Return the (x, y) coordinate for the center point of the cell that contains the specified text.  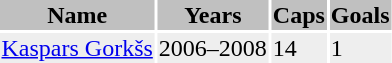
14 (298, 48)
Caps (298, 15)
Kaspars Gorkšs (77, 48)
1 (360, 48)
2006–2008 (212, 48)
Years (212, 15)
Goals (360, 15)
Name (77, 15)
